Scan for the cell matching the given text and deliver its (x, y) coordinate at center. 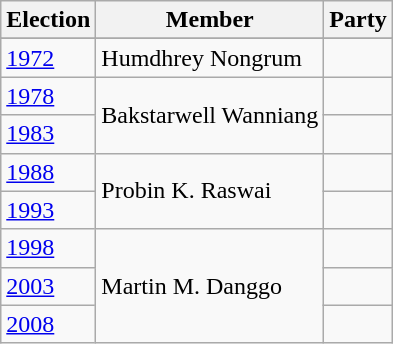
2008 (48, 324)
1978 (48, 96)
Bakstarwell Wanniang (210, 115)
1993 (48, 210)
1972 (48, 58)
Martin M. Danggo (210, 286)
Member (210, 20)
Election (48, 20)
Humdhrey Nongrum (210, 58)
2003 (48, 286)
1983 (48, 134)
Party (358, 20)
1998 (48, 248)
Probin K. Raswai (210, 191)
1988 (48, 172)
